From the cell containing the given text, extract its center point as (x, y) coordinate. 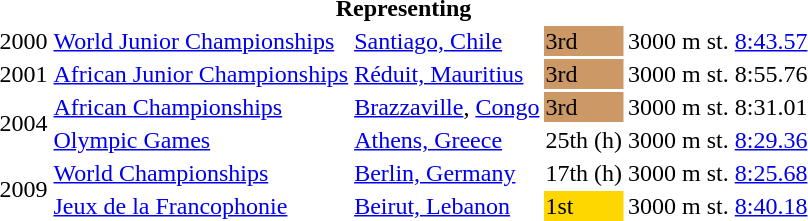
Olympic Games (201, 140)
World Championships (201, 173)
African Championships (201, 107)
17th (h) (584, 173)
25th (h) (584, 140)
African Junior Championships (201, 74)
1st (584, 206)
Réduit, Mauritius (447, 74)
Jeux de la Francophonie (201, 206)
Santiago, Chile (447, 41)
Berlin, Germany (447, 173)
Brazzaville, Congo (447, 107)
Beirut, Lebanon (447, 206)
World Junior Championships (201, 41)
Athens, Greece (447, 140)
